Pinpoint the cell where the given text exists, returning its [x, y] midpoint coordinate. 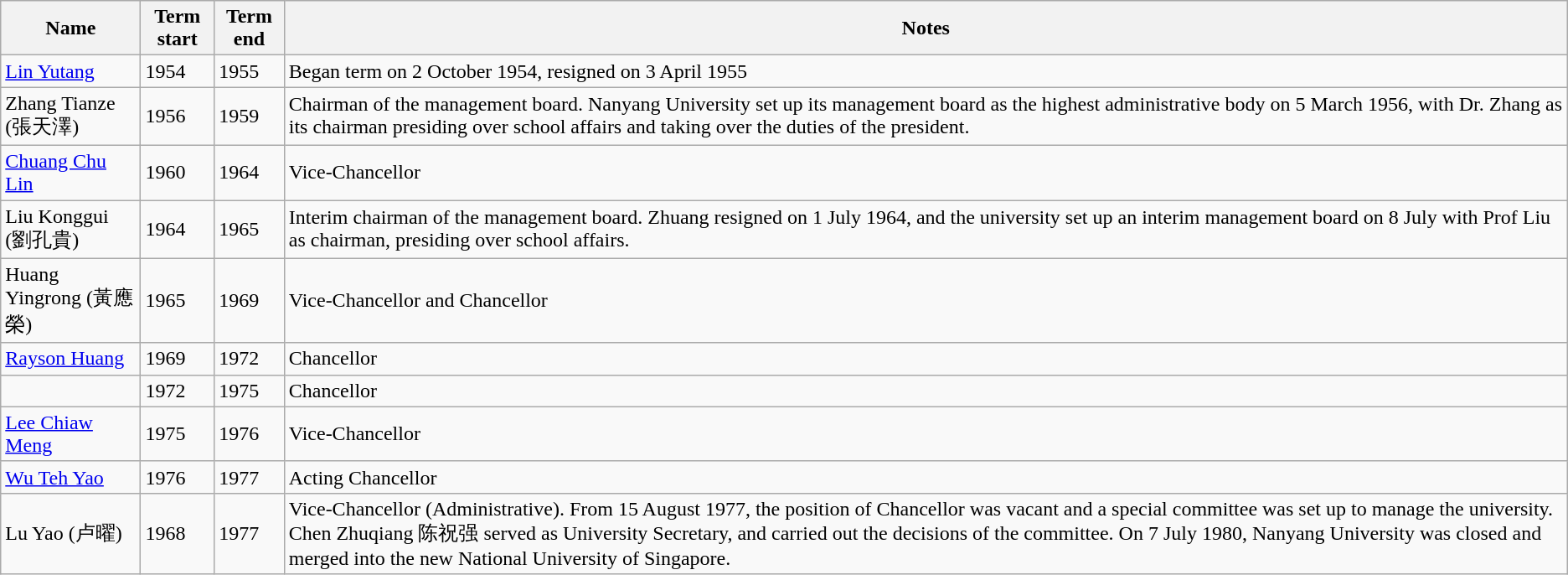
Wu Teh Yao [70, 477]
Term end [250, 28]
Acting Chancellor [926, 477]
Chuang Chu Lin [70, 173]
1968 [178, 533]
1954 [178, 71]
1955 [250, 71]
Term start [178, 28]
Rayson Huang [70, 359]
1960 [178, 173]
1956 [178, 117]
Lu Yao (卢曜) [70, 533]
1959 [250, 117]
Notes [926, 28]
Began term on 2 October 1954, resigned on 3 April 1955 [926, 71]
Vice-Chancellor and Chancellor [926, 300]
Zhang Tianze (張天澤) [70, 117]
Huang Yingrong (黃應榮) [70, 300]
Lin Yutang [70, 71]
Lee Chiaw Meng [70, 434]
Liu Konggui (劉孔貴) [70, 229]
Name [70, 28]
